Scan for the cell matching the given text and deliver its [x, y] coordinate at center. 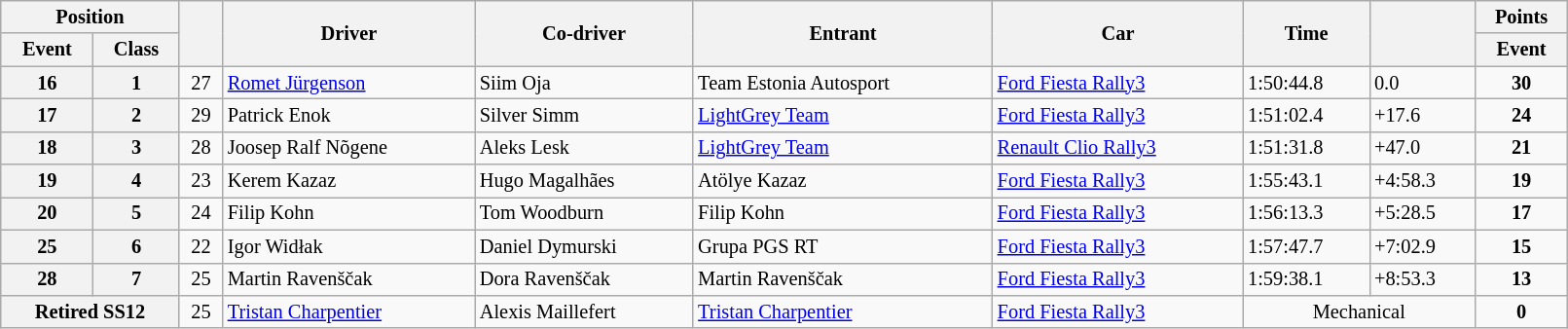
Atölye Kazaz [843, 181]
+4:58.3 [1422, 181]
Dora Ravenščak [584, 279]
+8:53.3 [1422, 279]
1:57:47.7 [1306, 246]
+17.6 [1422, 115]
Renault Clio Rally3 [1117, 148]
Patrick Enok [348, 115]
15 [1520, 246]
1:55:43.1 [1306, 181]
Position [90, 17]
Retired SS12 [90, 311]
Joosep Ralf Nõgene [348, 148]
29 [201, 115]
Siim Oja [584, 83]
Car [1117, 33]
Hugo Magalhães [584, 181]
Silver Simm [584, 115]
Tom Woodburn [584, 213]
Igor Widłak [348, 246]
3 [136, 148]
+47.0 [1422, 148]
13 [1520, 279]
Time [1306, 33]
+7:02.9 [1422, 246]
Points [1520, 17]
27 [201, 83]
1 [136, 83]
Class [136, 50]
0.0 [1422, 83]
Aleks Lesk [584, 148]
1:50:44.8 [1306, 83]
16 [47, 83]
22 [201, 246]
20 [47, 213]
7 [136, 279]
6 [136, 246]
18 [47, 148]
Daniel Dymurski [584, 246]
Mechanical [1359, 311]
Grupa PGS RT [843, 246]
Entrant [843, 33]
+5:28.5 [1422, 213]
Romet Jürgenson [348, 83]
23 [201, 181]
1:59:38.1 [1306, 279]
Alexis Maillefert [584, 311]
0 [1520, 311]
1:56:13.3 [1306, 213]
30 [1520, 83]
Team Estonia Autosport [843, 83]
Co-driver [584, 33]
1:51:02.4 [1306, 115]
1:51:31.8 [1306, 148]
Kerem Kazaz [348, 181]
5 [136, 213]
2 [136, 115]
Driver [348, 33]
21 [1520, 148]
4 [136, 181]
